Search for the cell housing the specified text and yield its [x, y] center coordinate. 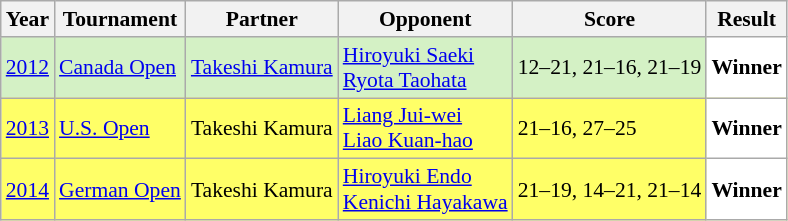
2013 [28, 128]
21–16, 27–25 [610, 128]
12–21, 21–16, 21–19 [610, 68]
Canada Open [120, 68]
Hiroyuki Saeki Ryota Taohata [426, 68]
2014 [28, 190]
Result [746, 19]
German Open [120, 190]
Liang Jui-wei Liao Kuan-hao [426, 128]
Score [610, 19]
Partner [262, 19]
U.S. Open [120, 128]
21–19, 14–21, 21–14 [610, 190]
Year [28, 19]
Tournament [120, 19]
2012 [28, 68]
Opponent [426, 19]
Hiroyuki Endo Kenichi Hayakawa [426, 190]
